Capture the cell that displays the provided text and extract its [x, y] central coordinate. 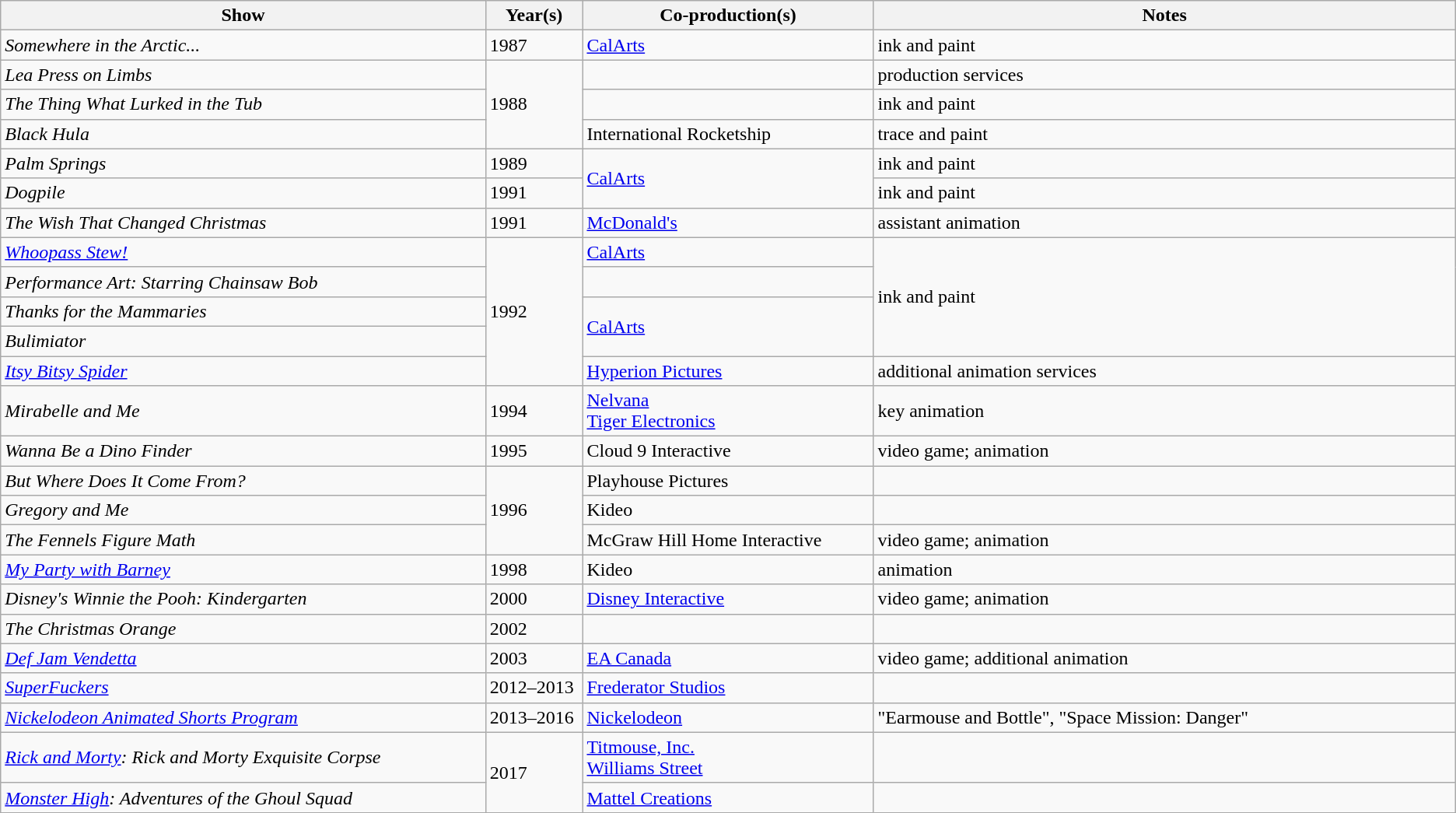
1992 [534, 311]
2003 [534, 658]
Notes [1164, 16]
Mattel Creations [728, 797]
Hyperion Pictures [728, 371]
1995 [534, 451]
The Wish That Changed Christmas [243, 223]
Co-production(s) [728, 16]
NelvanaTiger Electronics [728, 411]
Mirabelle and Me [243, 411]
Def Jam Vendetta [243, 658]
Dogpile [243, 193]
Nickelodeon [728, 717]
Cloud 9 Interactive [728, 451]
2017 [534, 772]
2013–2016 [534, 717]
Year(s) [534, 16]
"Earmouse and Bottle", "Space Mission: Danger" [1164, 717]
Performance Art: Starring Chainsaw Bob [243, 282]
2012–2013 [534, 688]
Gregory and Me [243, 510]
The Christmas Orange [243, 629]
Show [243, 16]
Lea Press on Limbs [243, 75]
Wanna Be a Dino Finder [243, 451]
McGraw Hill Home Interactive [728, 540]
The Thing What Lurked in the Tub [243, 104]
Nickelodeon Animated Shorts Program [243, 717]
SuperFuckers [243, 688]
video game; additional animation [1164, 658]
1987 [534, 45]
Disney Interactive [728, 599]
1994 [534, 411]
Somewhere in the Arctic... [243, 45]
Disney's Winnie the Pooh: Kindergarten [243, 599]
Whoopass Stew! [243, 252]
McDonald's [728, 223]
Titmouse, Inc.Williams Street [728, 758]
additional animation services [1164, 371]
Itsy Bitsy Spider [243, 371]
animation [1164, 569]
Palm Springs [243, 163]
Frederator Studios [728, 688]
Thanks for the Mammaries [243, 311]
Monster High: Adventures of the Ghoul Squad [243, 797]
1988 [534, 104]
The Fennels Figure Math [243, 540]
Rick and Morty: Rick and Morty Exquisite Corpse [243, 758]
trace and paint [1164, 134]
1989 [534, 163]
My Party with Barney [243, 569]
production services [1164, 75]
Bulimiator [243, 341]
Playhouse Pictures [728, 481]
1998 [534, 569]
EA Canada [728, 658]
1996 [534, 510]
assistant animation [1164, 223]
2002 [534, 629]
2000 [534, 599]
Black Hula [243, 134]
key animation [1164, 411]
International Rocketship [728, 134]
But Where Does It Come From? [243, 481]
